Identify which cell holds the provided text, then report its (x, y) central coordinate. 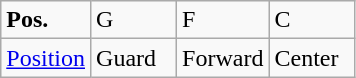
Guard (134, 58)
Position (46, 58)
F (223, 20)
Pos. (46, 20)
Forward (223, 58)
C (312, 20)
G (134, 20)
Center (312, 58)
